Capture the cell that displays the provided text and extract its [x, y] central coordinate. 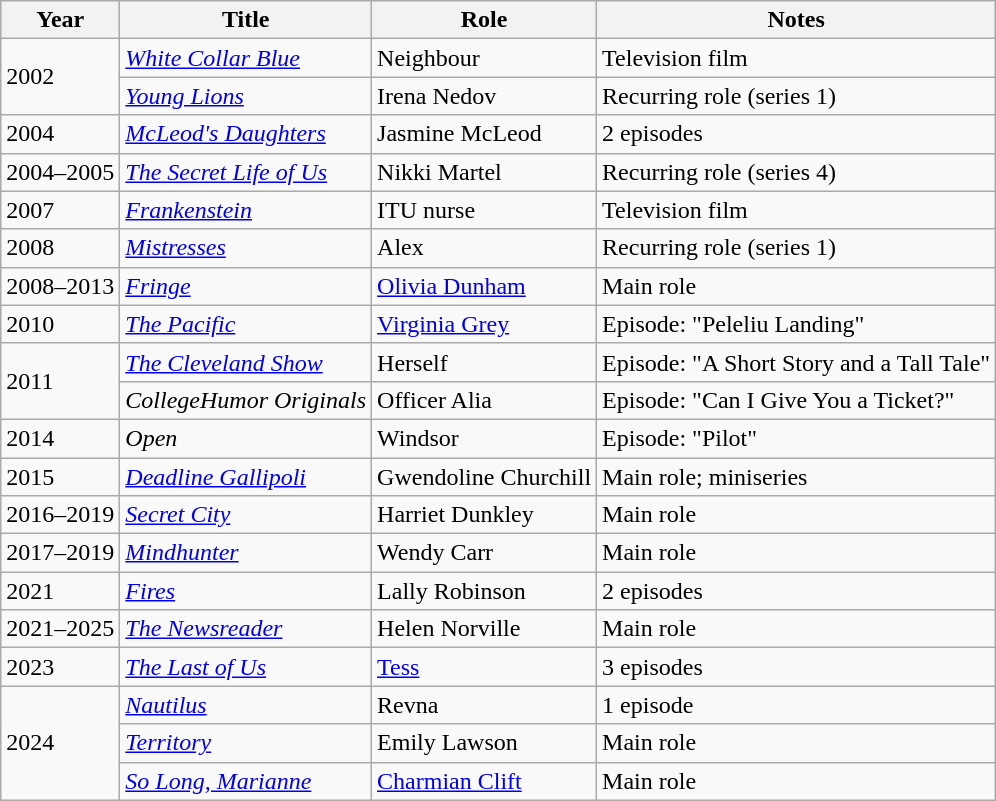
2015 [60, 477]
Territory [246, 743]
Open [246, 438]
Fires [246, 591]
Notes [796, 20]
Mindhunter [246, 553]
Frankenstein [246, 210]
Harriet Dunkley [484, 515]
2011 [60, 381]
Irena Nedov [484, 96]
Olivia Dunham [484, 286]
Jasmine McLeod [484, 134]
Revna [484, 705]
McLeod's Daughters [246, 134]
Fringe [246, 286]
Virginia Grey [484, 324]
Alex [484, 248]
Young Lions [246, 96]
Role [484, 20]
White Collar Blue [246, 58]
The Cleveland Show [246, 362]
Windsor [484, 438]
2016–2019 [60, 515]
2004–2005 [60, 172]
2024 [60, 743]
Episode: "Can I Give You a Ticket?" [796, 400]
2004 [60, 134]
Neighbour [484, 58]
Title [246, 20]
2014 [60, 438]
2017–2019 [60, 553]
Episode: "A Short Story and a Tall Tale" [796, 362]
Year [60, 20]
Herself [484, 362]
3 episodes [796, 667]
The Last of Us [246, 667]
2002 [60, 77]
Officer Alia [484, 400]
2023 [60, 667]
Lally Robinson [484, 591]
2008–2013 [60, 286]
Secret City [246, 515]
The Secret Life of Us [246, 172]
2021 [60, 591]
Mistresses [246, 248]
Charmian Clift [484, 781]
Emily Lawson [484, 743]
Episode: "Peleliu Landing" [796, 324]
So Long, Marianne [246, 781]
The Newsreader [246, 629]
CollegeHumor Originals [246, 400]
Helen Norville [484, 629]
2007 [60, 210]
1 episode [796, 705]
Main role; miniseries [796, 477]
2008 [60, 248]
Wendy Carr [484, 553]
Nikki Martel [484, 172]
2010 [60, 324]
Tess [484, 667]
Episode: "Pilot" [796, 438]
The Pacific [246, 324]
ITU nurse [484, 210]
2021–2025 [60, 629]
Deadline Gallipoli [246, 477]
Nautilus [246, 705]
Recurring role (series 4) [796, 172]
Gwendoline Churchill [484, 477]
